Extract the (x, y) coordinate from the center of the cell holding the provided text.  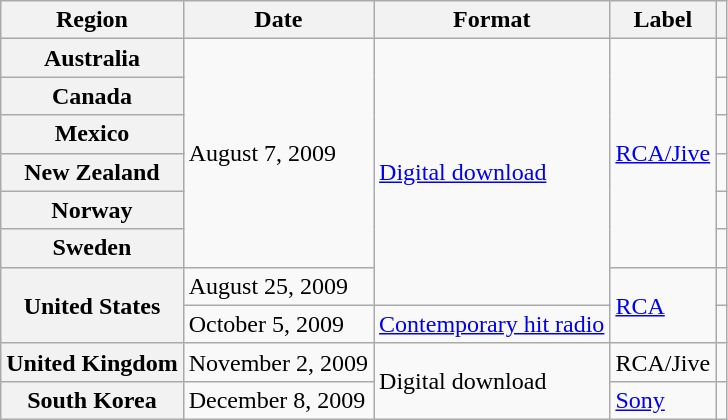
United States (92, 305)
August 7, 2009 (278, 153)
Contemporary hit radio (492, 324)
RCA (663, 305)
August 25, 2009 (278, 286)
Australia (92, 58)
Region (92, 20)
Canada (92, 96)
Label (663, 20)
Sweden (92, 248)
Mexico (92, 134)
Norway (92, 210)
December 8, 2009 (278, 400)
Sony (663, 400)
Format (492, 20)
November 2, 2009 (278, 362)
United Kingdom (92, 362)
South Korea (92, 400)
Date (278, 20)
New Zealand (92, 172)
October 5, 2009 (278, 324)
